Capture the cell that displays the provided text and extract its (X, Y) central coordinate. 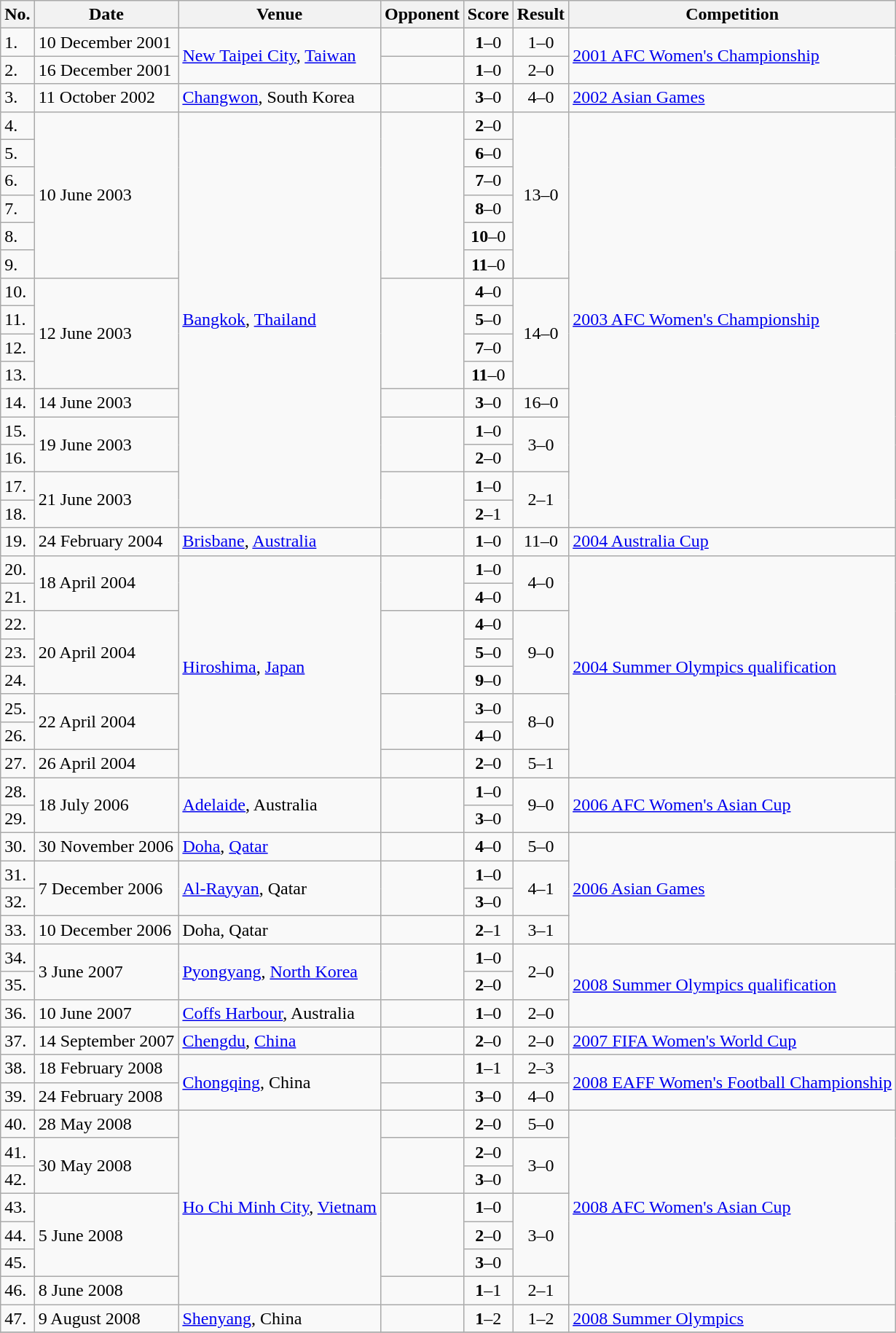
16 December 2001 (106, 70)
34. (17, 958)
5–1 (541, 763)
18 July 2006 (106, 805)
2004 Summer Olympics qualification (733, 666)
42. (17, 1179)
2003 AFC Women's Championship (733, 319)
22. (17, 625)
Opponent (423, 15)
20. (17, 569)
14 June 2003 (106, 403)
28 May 2008 (106, 1124)
14–0 (541, 333)
Venue (280, 15)
2006 AFC Women's Asian Cup (733, 805)
6. (17, 181)
Brisbane, Australia (280, 542)
10 June 2003 (106, 195)
9 August 2008 (106, 1318)
2–3 (541, 1068)
24. (17, 680)
22 April 2004 (106, 722)
24 February 2004 (106, 542)
2008 Summer Olympics qualification (733, 985)
Ho Chi Minh City, Vietnam (280, 1207)
10 December 2006 (106, 930)
2008 EAFF Women's Football Championship (733, 1082)
11 October 2002 (106, 98)
46. (17, 1291)
2004 Australia Cup (733, 542)
8 June 2008 (106, 1291)
2007 FIFA Women's World Cup (733, 1041)
2002 Asian Games (733, 98)
10 June 2007 (106, 1013)
Adelaide, Australia (280, 805)
5 June 2008 (106, 1235)
20 April 2004 (106, 652)
30 November 2006 (106, 847)
Competition (733, 15)
9. (17, 264)
12 June 2003 (106, 333)
10–0 (488, 236)
15. (17, 431)
2. (17, 70)
Bangkok, Thailand (280, 319)
47. (17, 1318)
2008 Summer Olympics (733, 1318)
No. (17, 15)
43. (17, 1207)
16–0 (541, 403)
29. (17, 819)
18 February 2008 (106, 1068)
6–0 (488, 153)
36. (17, 1013)
44. (17, 1235)
19. (17, 542)
33. (17, 930)
3–1 (541, 930)
New Taipei City, Taiwan (280, 56)
2008 AFC Women's Asian Cup (733, 1207)
Chongqing, China (280, 1082)
10. (17, 292)
37. (17, 1041)
39. (17, 1096)
Date (106, 15)
4. (17, 125)
21. (17, 597)
2006 Asian Games (733, 888)
41. (17, 1152)
30 May 2008 (106, 1165)
23. (17, 652)
25. (17, 708)
14 September 2007 (106, 1041)
32. (17, 902)
11. (17, 319)
Shenyang, China (280, 1318)
Result (541, 15)
27. (17, 763)
2001 AFC Women's Championship (733, 56)
10 December 2001 (106, 42)
19 June 2003 (106, 445)
Chengdu, China (280, 1041)
35. (17, 985)
Hiroshima, Japan (280, 666)
28. (17, 791)
12. (17, 348)
30. (17, 847)
Coffs Harbour, Australia (280, 1013)
Pyongyang, North Korea (280, 972)
Al-Rayyan, Qatar (280, 888)
45. (17, 1263)
13–0 (541, 195)
26 April 2004 (106, 763)
13. (17, 375)
16. (17, 458)
14. (17, 403)
21 June 2003 (106, 500)
3. (17, 98)
18 April 2004 (106, 583)
18. (17, 514)
Changwon, South Korea (280, 98)
40. (17, 1124)
31. (17, 875)
1. (17, 42)
24 February 2008 (106, 1096)
5. (17, 153)
3 June 2007 (106, 972)
26. (17, 735)
7 December 2006 (106, 888)
4–1 (541, 888)
17. (17, 486)
Score (488, 15)
38. (17, 1068)
8. (17, 236)
7. (17, 208)
